Find where the given text appears and provide that cell's center as [x, y] coordinate. 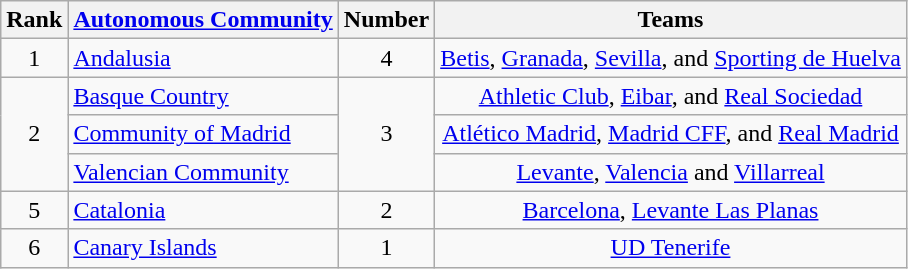
Valencian Community [203, 172]
Atlético Madrid, Madrid CFF, and Real Madrid [671, 134]
Athletic Club, Eibar, and Real Sociedad [671, 96]
Autonomous Community [203, 20]
UD Tenerife [671, 248]
Community of Madrid [203, 134]
Levante, Valencia and Villarreal [671, 172]
6 [34, 248]
Number [386, 20]
5 [34, 210]
Barcelona, Levante Las Planas [671, 210]
Teams [671, 20]
Canary Islands [203, 248]
Rank [34, 20]
Andalusia [203, 58]
4 [386, 58]
Catalonia [203, 210]
Betis, Granada, Sevilla, and Sporting de Huelva [671, 58]
Basque Country [203, 96]
3 [386, 134]
